Output the (x, y) coordinate of the center of the cell containing the given text.  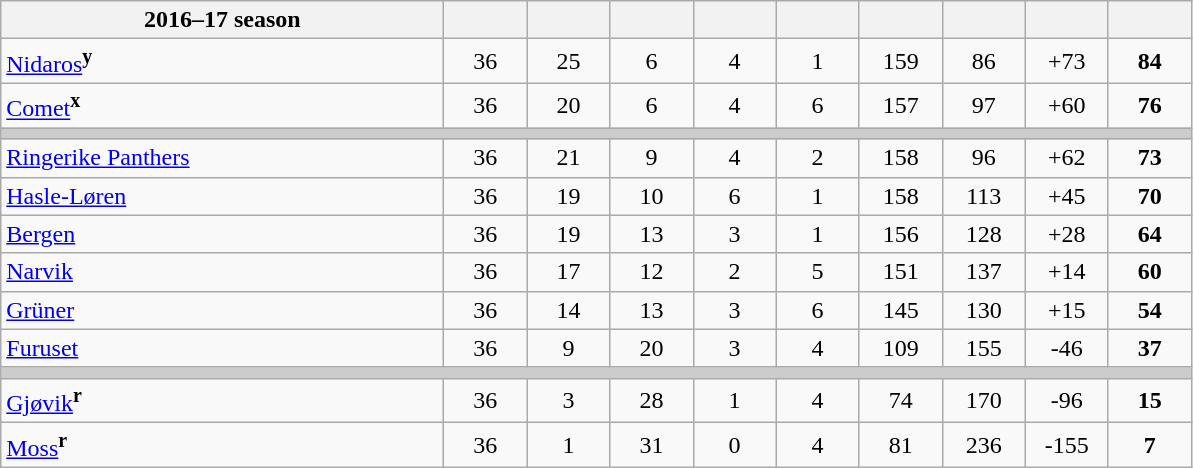
157 (900, 106)
156 (900, 234)
-46 (1066, 348)
70 (1150, 196)
31 (652, 446)
Ringerike Panthers (222, 158)
97 (984, 106)
155 (984, 348)
Narvik (222, 272)
Bergen (222, 234)
+62 (1066, 158)
28 (652, 400)
54 (1150, 310)
25 (568, 62)
-155 (1066, 446)
14 (568, 310)
-96 (1066, 400)
96 (984, 158)
+45 (1066, 196)
+73 (1066, 62)
0 (734, 446)
113 (984, 196)
74 (900, 400)
236 (984, 446)
Cometx (222, 106)
81 (900, 446)
73 (1150, 158)
10 (652, 196)
145 (900, 310)
84 (1150, 62)
7 (1150, 446)
+28 (1066, 234)
+60 (1066, 106)
15 (1150, 400)
Gjøvikr (222, 400)
60 (1150, 272)
86 (984, 62)
Hasle-Løren (222, 196)
170 (984, 400)
Nidarosy (222, 62)
Grüner (222, 310)
5 (818, 272)
21 (568, 158)
Furuset (222, 348)
64 (1150, 234)
12 (652, 272)
128 (984, 234)
76 (1150, 106)
+15 (1066, 310)
2016–17 season (222, 20)
109 (900, 348)
Mossr (222, 446)
17 (568, 272)
130 (984, 310)
137 (984, 272)
151 (900, 272)
159 (900, 62)
+14 (1066, 272)
37 (1150, 348)
